Scan for the cell matching the given text and deliver its [X, Y] coordinate at center. 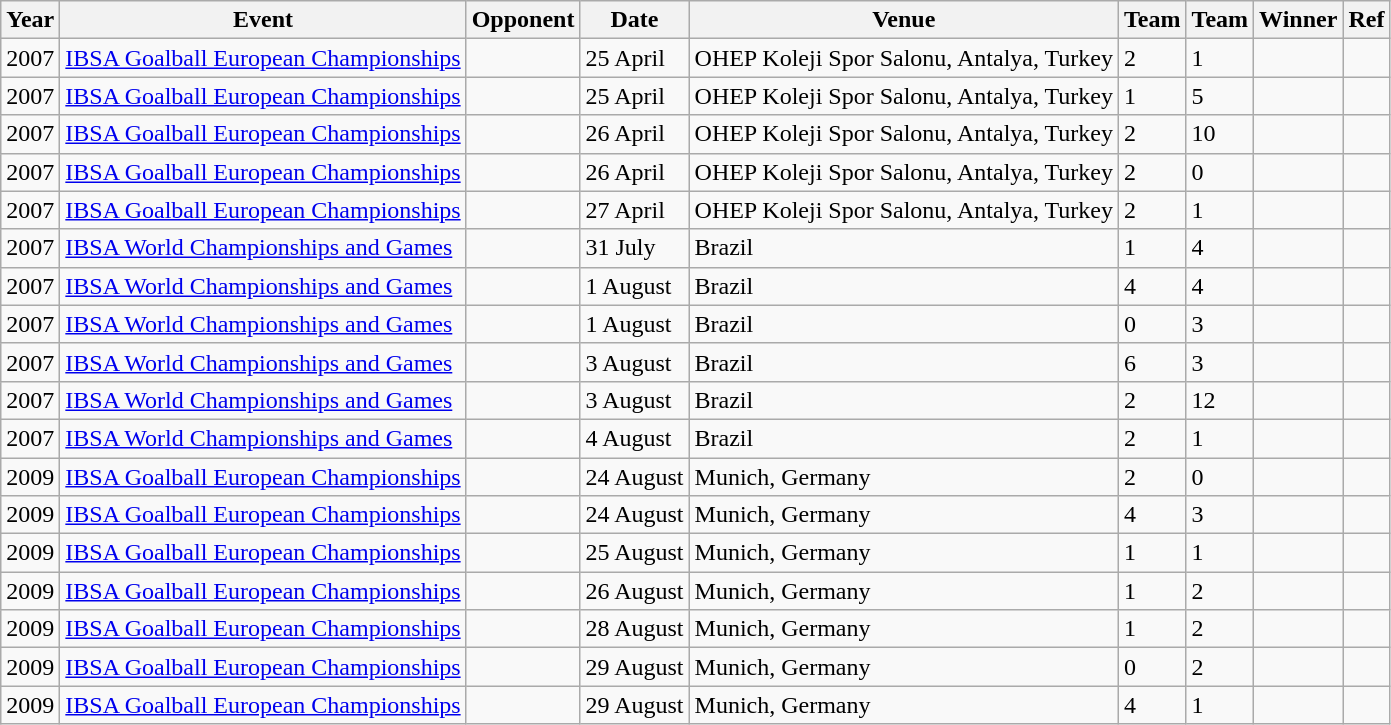
Ref [1366, 20]
26 August [634, 591]
Venue [904, 20]
Date [634, 20]
Opponent [523, 20]
Winner [1298, 20]
28 August [634, 629]
5 [1220, 96]
6 [1153, 362]
10 [1220, 134]
Year [30, 20]
4 August [634, 438]
25 August [634, 553]
31 July [634, 248]
12 [1220, 400]
27 April [634, 210]
Event [263, 20]
